Determine the (x, y) coordinate at the center of the cell enclosing the given text.  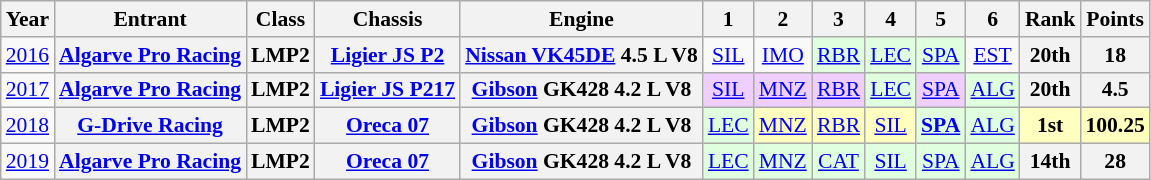
2018 (28, 126)
4 (890, 19)
EST (992, 55)
4.5 (1114, 90)
2 (783, 19)
14th (1050, 162)
Points (1114, 19)
5 (940, 19)
2017 (28, 90)
Year (28, 19)
Chassis (388, 19)
1st (1050, 126)
2016 (28, 55)
Ligier JS P217 (388, 90)
1 (728, 19)
6 (992, 19)
CAT (838, 162)
18 (1114, 55)
Class (280, 19)
2019 (28, 162)
G-Drive Racing (150, 126)
Nissan VK45DE 4.5 L V8 (582, 55)
Engine (582, 19)
28 (1114, 162)
3 (838, 19)
Entrant (150, 19)
100.25 (1114, 126)
IMO (783, 55)
Rank (1050, 19)
Ligier JS P2 (388, 55)
